Provide the (x, y) coordinate of the cell's center where the given text is located.  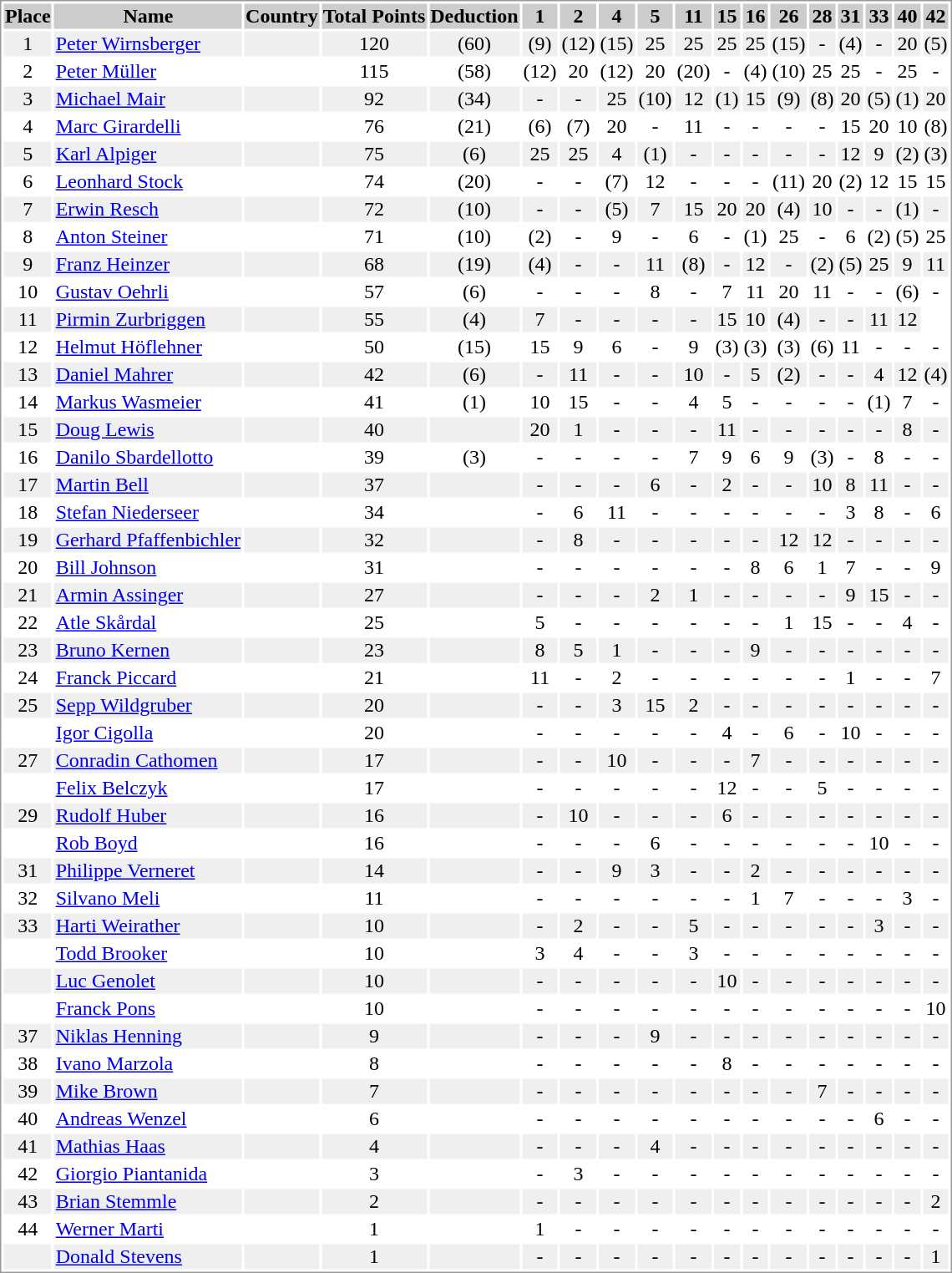
Harti Weirather (148, 926)
Franck Piccard (148, 677)
44 (28, 1229)
Country (282, 16)
Todd Brooker (148, 953)
Rudolf Huber (148, 816)
Daniel Mahrer (148, 375)
Michael Mair (148, 99)
Pirmin Zurbriggen (148, 320)
Andreas Wenzel (148, 1118)
Donald Stevens (148, 1257)
92 (374, 99)
76 (374, 126)
Peter Wirnsberger (148, 44)
Total Points (374, 16)
Gustav Oehrli (148, 292)
Armin Assinger (148, 596)
55 (374, 320)
43 (28, 1202)
Giorgio Piantanida (148, 1174)
Peter Müller (148, 71)
Luc Genolet (148, 981)
Bruno Kernen (148, 651)
Felix Belczyk (148, 788)
Ivano Marzola (148, 1063)
(21) (474, 126)
Conradin Cathomen (148, 761)
Sepp Wildgruber (148, 706)
57 (374, 292)
Place (28, 16)
Franck Pons (148, 1008)
24 (28, 677)
28 (822, 16)
Bill Johnson (148, 567)
Leonhard Stock (148, 181)
Mathias Haas (148, 1147)
Atle Skårdal (148, 622)
Markus Wasmeier (148, 402)
50 (374, 347)
Deduction (474, 16)
Franz Heinzer (148, 265)
26 (788, 16)
71 (374, 236)
72 (374, 210)
Danilo Sbardellotto (148, 457)
Silvano Meli (148, 898)
38 (28, 1063)
74 (374, 181)
Anton Steiner (148, 236)
120 (374, 44)
Brian Stemmle (148, 1202)
18 (28, 512)
Martin Bell (148, 485)
(19) (474, 265)
34 (374, 512)
Helmut Höflehner (148, 347)
29 (28, 816)
22 (28, 622)
(34) (474, 99)
75 (374, 155)
Niklas Henning (148, 1037)
Igor Cigolla (148, 733)
19 (28, 540)
68 (374, 265)
Stefan Niederseer (148, 512)
(58) (474, 71)
Gerhard Pfaffenbichler (148, 540)
Marc Girardelli (148, 126)
Mike Brown (148, 1092)
115 (374, 71)
(11) (788, 181)
Werner Marti (148, 1229)
Karl Alpiger (148, 155)
13 (28, 375)
Philippe Verneret (148, 871)
Erwin Resch (148, 210)
(60) (474, 44)
Name (148, 16)
Doug Lewis (148, 430)
Rob Boyd (148, 843)
